Scan for the cell matching the given text and deliver its (x, y) coordinate at center. 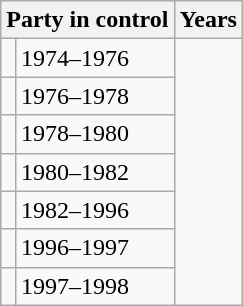
Party in control (88, 20)
1978–1980 (94, 134)
1980–1982 (94, 172)
1997–1998 (94, 286)
1974–1976 (94, 58)
1976–1978 (94, 96)
1982–1996 (94, 210)
1996–1997 (94, 248)
Years (208, 20)
